Output the [x, y] coordinate of the center of the cell containing the given text.  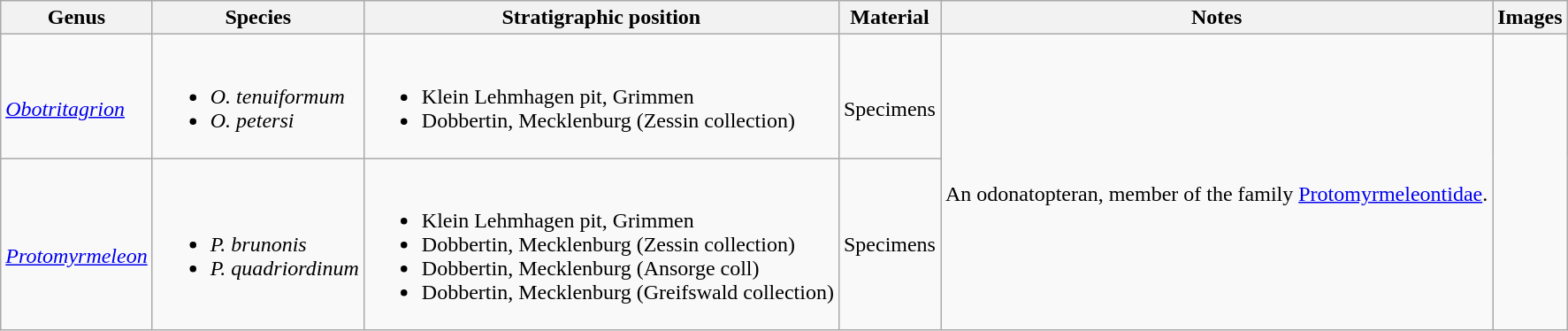
Notes [1217, 18]
O. tenuiformumO. petersi [258, 96]
Genus [76, 18]
An odonatopteran, member of the family Protomyrmeleontidae. [1217, 182]
Obotritagrion [76, 96]
Klein Lehmhagen pit, GrimmenDobbertin, Mecklenburg (Zessin collection) [601, 96]
Protomyrmeleon [76, 244]
P. brunonisP. quadriordinum [258, 244]
Stratigraphic position [601, 18]
Images [1530, 18]
Species [258, 18]
Material [890, 18]
